Return the (X, Y) coordinate for the center point of the cell that contains the specified text.  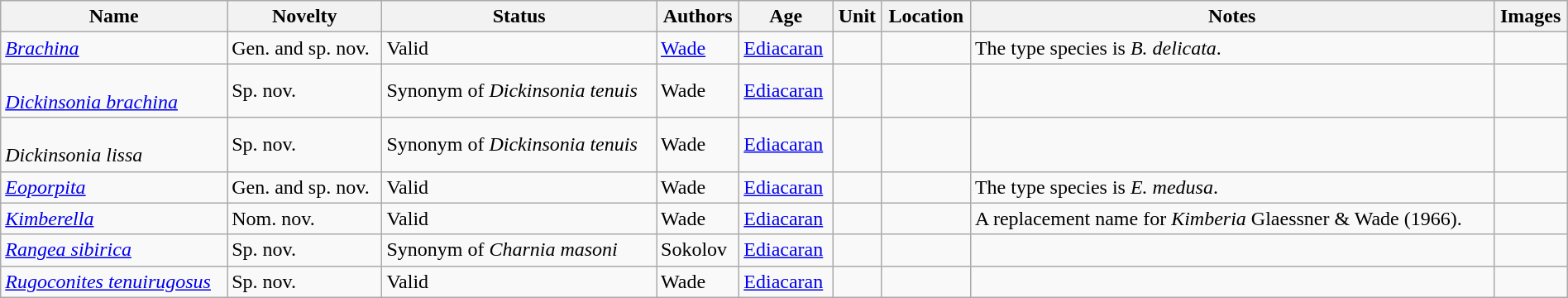
Synonym of Charnia masoni (519, 250)
Images (1530, 17)
Age (786, 17)
Brachina (114, 48)
Unit (857, 17)
The type species is E. medusa. (1232, 187)
Location (926, 17)
Kimberella (114, 219)
The type species is B. delicata. (1232, 48)
A replacement name for Kimberia Glaessner & Wade (1966). (1232, 219)
Novelty (304, 17)
Authors (698, 17)
Status (519, 17)
Nom. nov. (304, 219)
Name (114, 17)
Rugoconites tenuirugosus (114, 281)
Dickinsonia brachina (114, 91)
Sokolov (698, 250)
Dickinsonia lissa (114, 144)
Rangea sibirica (114, 250)
Eoporpita (114, 187)
Notes (1232, 17)
